Capture the cell that displays the provided text and extract its (x, y) central coordinate. 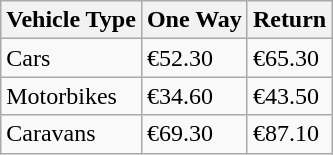
Return (289, 20)
€43.50 (289, 96)
Motorbikes (72, 96)
Caravans (72, 134)
€34.60 (194, 96)
€87.10 (289, 134)
Vehicle Type (72, 20)
€52.30 (194, 58)
€65.30 (289, 58)
One Way (194, 20)
€69.30 (194, 134)
Cars (72, 58)
